From the cell containing the given text, extract its center point as (X, Y) coordinate. 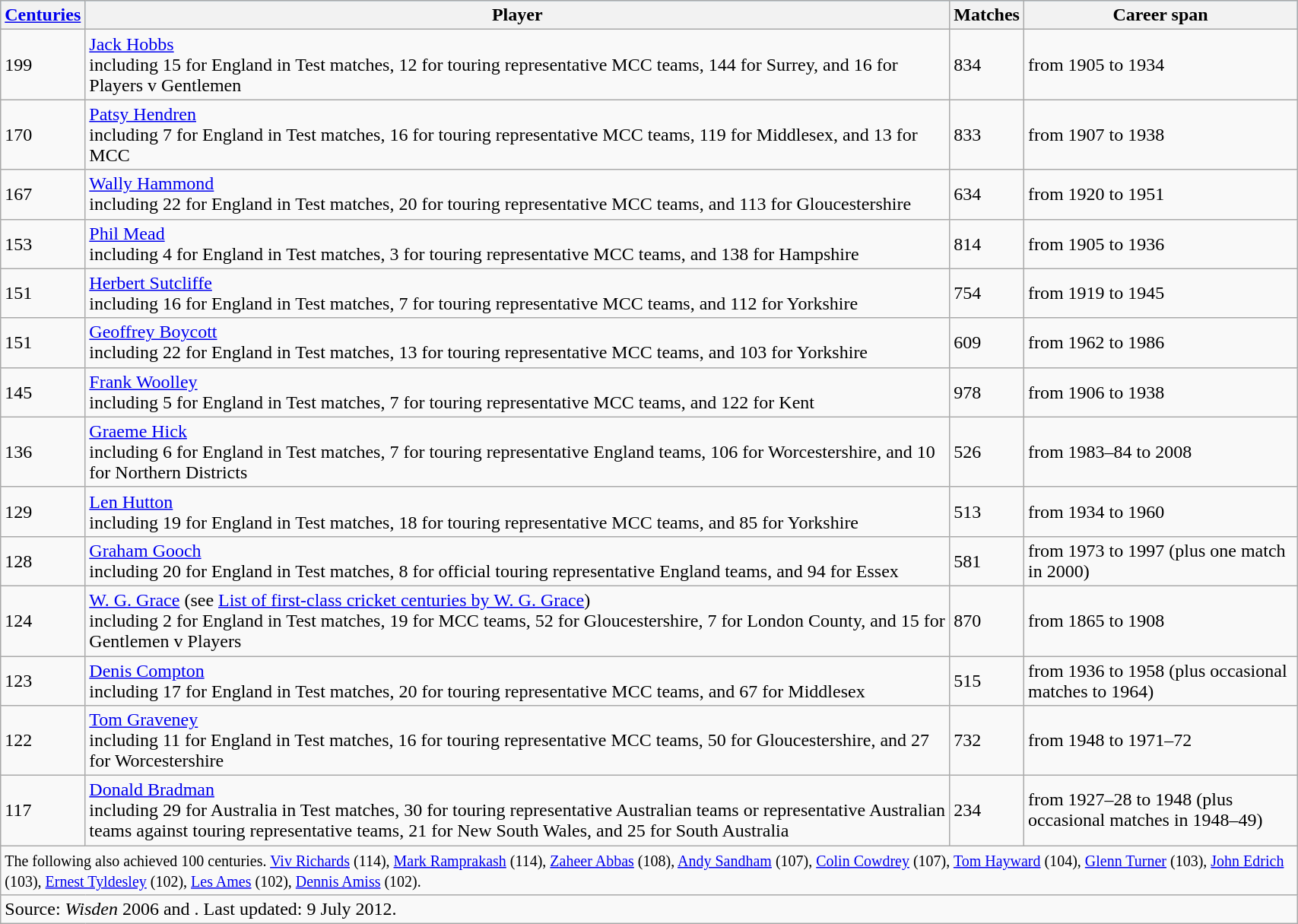
834 (987, 65)
from 1907 to 1938 (1160, 135)
from 1948 to 1971–72 (1160, 741)
Len Huttonincluding 19 for England in Test matches, 18 for touring representative MCC teams, and 85 for Yorkshire (517, 511)
515 (987, 680)
Graeme Hickincluding 6 for England in Test matches, 7 for touring representative England teams, 106 for Worcestershire, and 10 for Northern Districts (517, 452)
from 1905 to 1936 (1160, 243)
128 (43, 561)
from 1865 to 1908 (1160, 621)
Denis Comptonincluding 17 for England in Test matches, 20 for touring representative MCC teams, and 67 for Middlesex (517, 680)
Phil Meadincluding 4 for England in Test matches, 3 for touring representative MCC teams, and 138 for Hampshire (517, 243)
from 1983–84 to 2008 (1160, 452)
Centuries (43, 15)
Jack Hobbsincluding 15 for England in Test matches, 12 for touring representative MCC teams, 144 for Surrey, and 16 for Players v Gentlemen (517, 65)
from 1906 to 1938 (1160, 392)
Source: Wisden 2006 and . Last updated: 9 July 2012. (649, 910)
199 (43, 65)
Geoffrey Boycottincluding 22 for England in Test matches, 13 for touring representative MCC teams, and 103 for Yorkshire (517, 342)
153 (43, 243)
from 1936 to 1958 (plus occasional matches to 1964) (1160, 680)
234 (987, 811)
from 1973 to 1997 (plus one match in 2000) (1160, 561)
870 (987, 621)
634 (987, 195)
136 (43, 452)
145 (43, 392)
581 (987, 561)
from 1934 to 1960 (1160, 511)
Matches (987, 15)
Wally Hammondincluding 22 for England in Test matches, 20 for touring representative MCC teams, and 113 for Gloucestershire (517, 195)
Herbert Sutcliffeincluding 16 for England in Test matches, 7 for touring representative MCC teams, and 112 for Yorkshire (517, 294)
732 (987, 741)
from 1920 to 1951 (1160, 195)
978 (987, 392)
from 1919 to 1945 (1160, 294)
124 (43, 621)
117 (43, 811)
Frank Woolleyincluding 5 for England in Test matches, 7 for touring representative MCC teams, and 122 for Kent (517, 392)
Graham Goochincluding 20 for England in Test matches, 8 for official touring representative England teams, and 94 for Essex (517, 561)
814 (987, 243)
513 (987, 511)
167 (43, 195)
170 (43, 135)
from 1962 to 1986 (1160, 342)
754 (987, 294)
129 (43, 511)
609 (987, 342)
from 1927–28 to 1948 (plus occasional matches in 1948–49) (1160, 811)
122 (43, 741)
Career span (1160, 15)
833 (987, 135)
Player (517, 15)
Patsy Hendrenincluding 7 for England in Test matches, 16 for touring representative MCC teams, 119 for Middlesex, and 13 for MCC (517, 135)
Tom Graveneyincluding 11 for England in Test matches, 16 for touring representative MCC teams, 50 for Gloucestershire, and 27 for Worcestershire (517, 741)
526 (987, 452)
from 1905 to 1934 (1160, 65)
123 (43, 680)
